Return [x, y] of the center of cell containing provided text 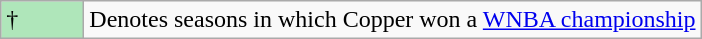
Denotes seasons in which Copper won a WNBA championship [392, 20]
† [42, 20]
